Determine the (X, Y) coordinate at the center of the cell enclosing the given text.  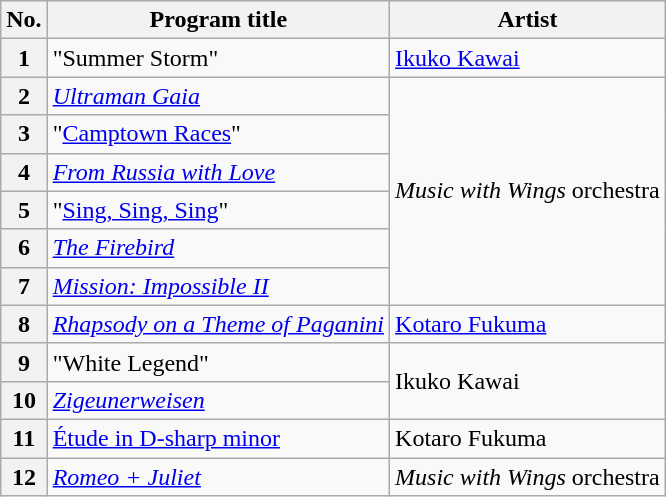
3 (24, 134)
Rhapsody on a Theme of Paganini (218, 324)
Program title (218, 20)
9 (24, 362)
"Sing, Sing, Sing" (218, 210)
Ultraman Gaia (218, 96)
12 (24, 477)
"Camptown Races" (218, 134)
Mission: Impossible II (218, 286)
2 (24, 96)
Zigeunerweisen (218, 400)
The Firebird (218, 248)
4 (24, 172)
8 (24, 324)
7 (24, 286)
From Russia with Love (218, 172)
6 (24, 248)
Artist (528, 20)
"White Legend" (218, 362)
11 (24, 438)
5 (24, 210)
Romeo + Juliet (218, 477)
No. (24, 20)
1 (24, 58)
Étude in D-sharp minor (218, 438)
"Summer Storm" (218, 58)
10 (24, 400)
